Detect which cell encompasses the target text, then output its (x, y) center coordinate. 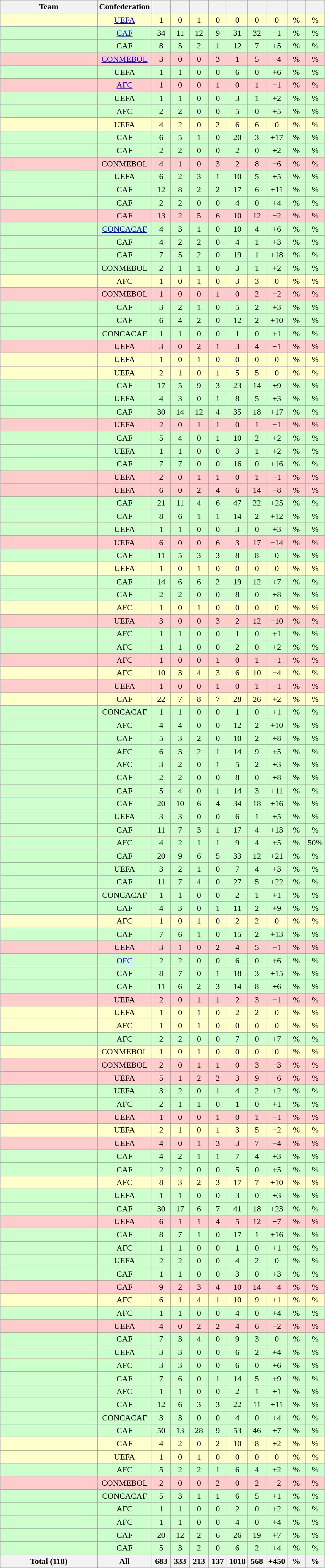
+450 (277, 1561)
213 (199, 1561)
Confederation (125, 7)
−7 (277, 1222)
23 (237, 386)
568 (257, 1561)
−10 (277, 621)
+15 (277, 973)
+23 (277, 1208)
137 (218, 1561)
All (125, 1561)
31 (237, 33)
Team (49, 7)
+25 (277, 503)
35 (237, 412)
−14 (277, 542)
+21 (277, 856)
−8 (277, 490)
53 (237, 1431)
27 (237, 882)
33 (237, 856)
683 (161, 1561)
+22 (277, 882)
46 (257, 1431)
1018 (237, 1561)
333 (180, 1561)
−3 (277, 1065)
50 (161, 1431)
32 (257, 33)
21 (161, 503)
15 (237, 934)
Total (118) (49, 1561)
+12 (277, 516)
OFC (125, 960)
41 (237, 1208)
+18 (277, 255)
16 (237, 464)
50% (315, 843)
47 (237, 503)
